Capture the cell that displays the provided text and extract its [x, y] central coordinate. 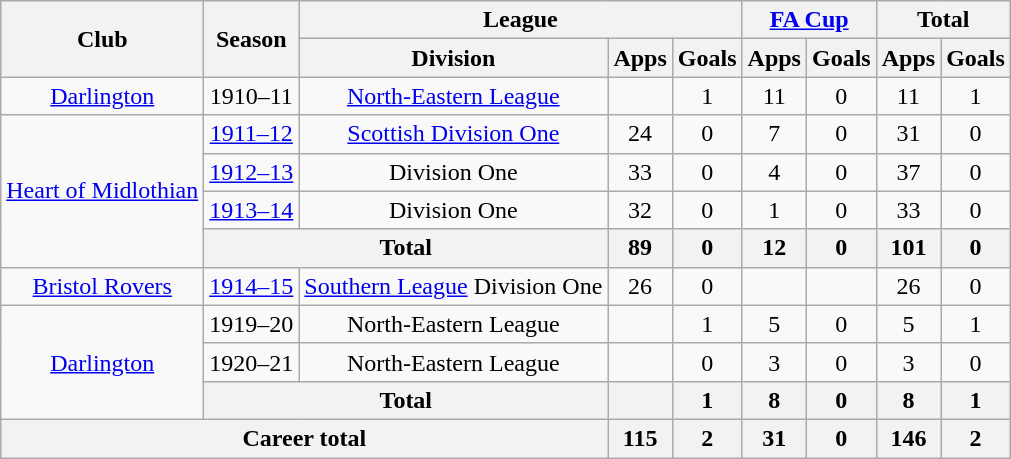
Scottish Division One [454, 134]
Club [102, 39]
Heart of Midlothian [102, 191]
37 [908, 172]
101 [908, 248]
1920–21 [252, 362]
1914–15 [252, 286]
1913–14 [252, 210]
32 [640, 210]
1911–12 [252, 134]
12 [774, 248]
Division [454, 58]
Season [252, 39]
7 [774, 134]
89 [640, 248]
146 [908, 438]
Southern League Division One [454, 286]
24 [640, 134]
1919–20 [252, 324]
4 [774, 172]
1910–11 [252, 96]
Career total [304, 438]
League [520, 20]
FA Cup [809, 20]
1912–13 [252, 172]
115 [640, 438]
Bristol Rovers [102, 286]
